Search for the cell housing the specified text and yield its [x, y] center coordinate. 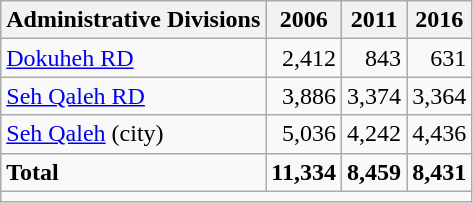
2,412 [304, 58]
3,374 [374, 96]
2016 [440, 20]
3,886 [304, 96]
2011 [374, 20]
Total [134, 172]
Seh Qaleh (city) [134, 134]
4,242 [374, 134]
5,036 [304, 134]
631 [440, 58]
Dokuheh RD [134, 58]
11,334 [304, 172]
Seh Qaleh RD [134, 96]
4,436 [440, 134]
Administrative Divisions [134, 20]
8,431 [440, 172]
843 [374, 58]
3,364 [440, 96]
8,459 [374, 172]
2006 [304, 20]
